Identify which cell holds the provided text, then report its (x, y) central coordinate. 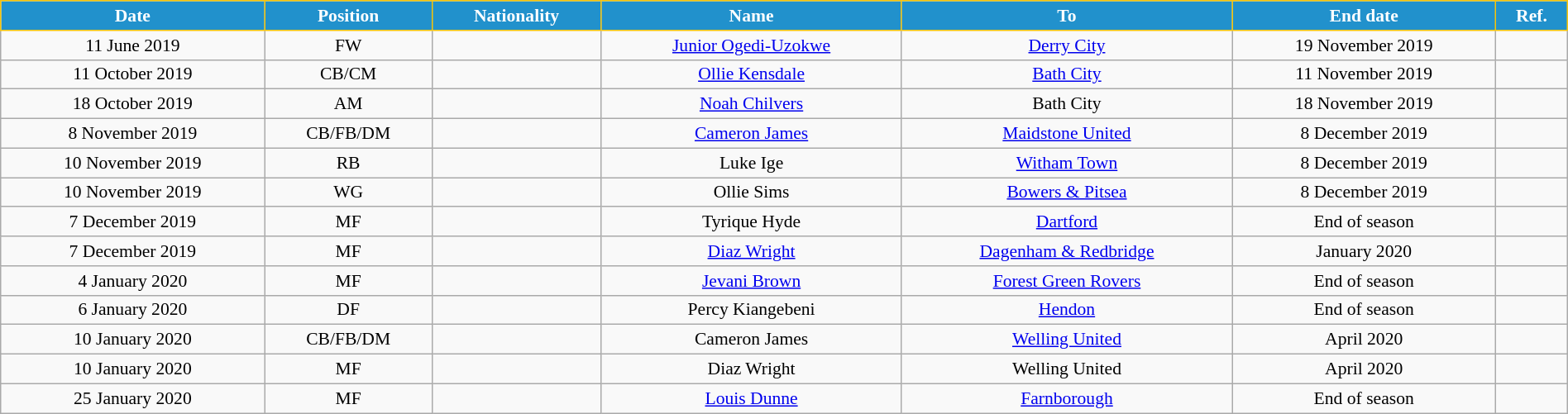
RB (348, 163)
WG (348, 193)
DF (348, 310)
8 November 2019 (132, 134)
19 November 2019 (1365, 45)
Noah Chilvers (752, 104)
Maidstone United (1067, 134)
18 October 2019 (132, 104)
Hendon (1067, 310)
Name (752, 16)
Date (132, 16)
Derry City (1067, 45)
Jevani Brown (752, 281)
CB/CM (348, 74)
Witham Town (1067, 163)
January 2020 (1365, 251)
11 June 2019 (132, 45)
Luke Ige (752, 163)
25 January 2020 (132, 398)
Ollie Sims (752, 193)
18 November 2019 (1365, 104)
Farnborough (1067, 398)
4 January 2020 (132, 281)
Nationality (516, 16)
AM (348, 104)
Dagenham & Redbridge (1067, 251)
End date (1365, 16)
11 November 2019 (1365, 74)
Bowers & Pitsea (1067, 193)
Percy Kiangebeni (752, 310)
FW (348, 45)
6 January 2020 (132, 310)
Position (348, 16)
Louis Dunne (752, 398)
11 October 2019 (132, 74)
Ollie Kensdale (752, 74)
Dartford (1067, 222)
Forest Green Rovers (1067, 281)
To (1067, 16)
Tyrique Hyde (752, 222)
Ref. (1532, 16)
Junior Ogedi-Uzokwe (752, 45)
